Return [x, y] of the center of cell containing provided text 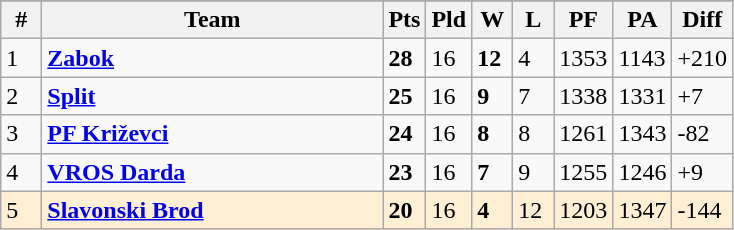
1203 [584, 210]
24 [404, 134]
L [534, 20]
VROS Darda [212, 172]
Diff [702, 20]
PA [642, 20]
1261 [584, 134]
PF [584, 20]
1143 [642, 58]
PF Križevci [212, 134]
+9 [702, 172]
1331 [642, 96]
1 [22, 58]
1255 [584, 172]
Split [212, 96]
Slavonski Brod [212, 210]
+210 [702, 58]
5 [22, 210]
Pld [449, 20]
Pts [404, 20]
28 [404, 58]
# [22, 20]
1343 [642, 134]
1347 [642, 210]
W [492, 20]
Zabok [212, 58]
1338 [584, 96]
3 [22, 134]
23 [404, 172]
25 [404, 96]
-82 [702, 134]
1353 [584, 58]
1246 [642, 172]
2 [22, 96]
+7 [702, 96]
-144 [702, 210]
20 [404, 210]
Team [212, 20]
